Identify which cell holds the provided text, then report its [x, y] central coordinate. 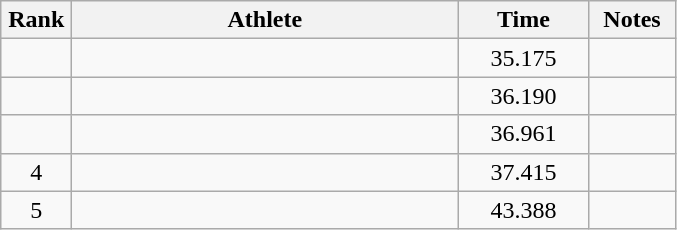
Notes [632, 20]
37.415 [524, 172]
35.175 [524, 58]
4 [36, 172]
36.190 [524, 96]
36.961 [524, 134]
Time [524, 20]
43.388 [524, 210]
Athlete [265, 20]
Rank [36, 20]
5 [36, 210]
